Output the (x, y) coordinate of the center of the cell containing the given text.  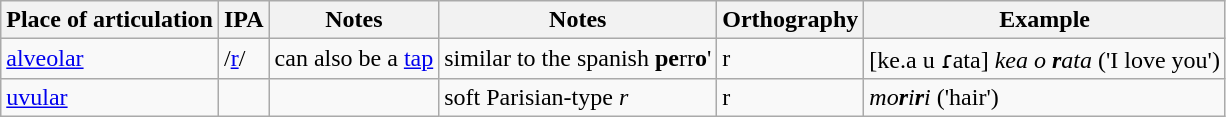
can also be a tap (354, 59)
moriri ('hair') (1045, 97)
IPA (244, 20)
similar to the spanish perro' (578, 59)
soft Parisian-type r (578, 97)
Place of articulation (110, 20)
uvular (110, 97)
Example (1045, 20)
/r/ (244, 59)
[ke.a u ɾata] kea o rata ('I love you') (1045, 59)
alveolar (110, 59)
Orthography (790, 20)
